Return the [X, Y] coordinate for the center point of the cell that contains the specified text.  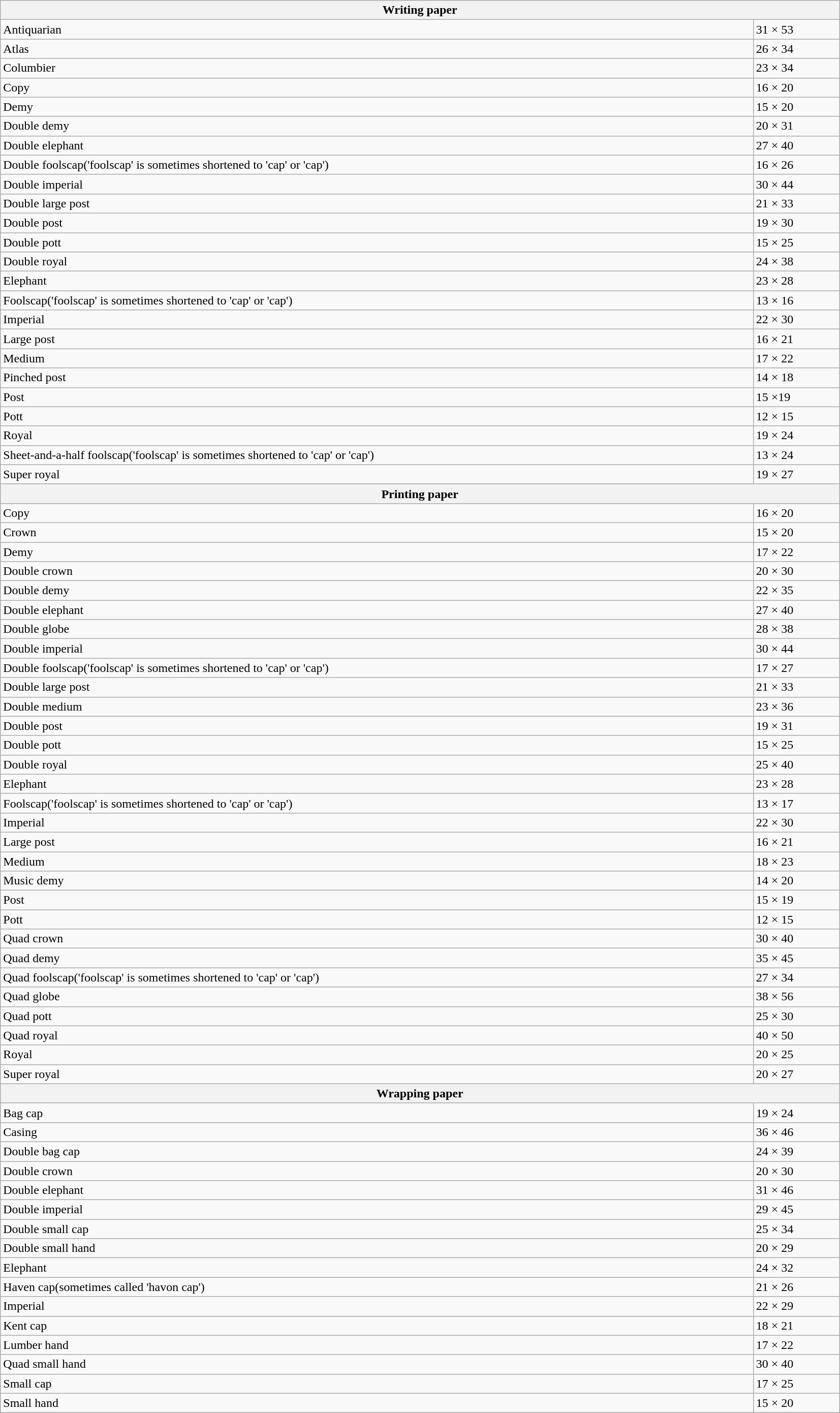
13 × 16 [796, 300]
27 × 34 [796, 977]
38 × 56 [796, 997]
Lumber hand [377, 1345]
Quad royal [377, 1035]
16 × 26 [796, 165]
15 × 19 [796, 900]
23 × 34 [796, 68]
26 × 34 [796, 49]
28 × 38 [796, 629]
25 × 30 [796, 1016]
Double medium [377, 706]
Small hand [377, 1403]
29 × 45 [796, 1210]
Pinched post [377, 378]
Wrapping paper [420, 1093]
13 × 17 [796, 803]
17 × 25 [796, 1384]
25 × 34 [796, 1229]
Quad small hand [377, 1364]
24 × 39 [796, 1151]
Music demy [377, 881]
22 × 35 [796, 591]
20 × 29 [796, 1248]
20 × 27 [796, 1074]
31 × 46 [796, 1190]
19 × 30 [796, 223]
Columbier [377, 68]
Quad globe [377, 997]
Bag cap [377, 1113]
Double bag cap [377, 1151]
Casing [377, 1132]
Small cap [377, 1384]
20 × 25 [796, 1055]
35 × 45 [796, 958]
13 × 24 [796, 455]
Haven cap(sometimes called 'havon cap') [377, 1287]
18 × 21 [796, 1326]
19 × 31 [796, 726]
Printing paper [420, 494]
Double small cap [377, 1229]
Antiquarian [377, 29]
24 × 38 [796, 262]
23 × 36 [796, 706]
14 × 18 [796, 378]
Writing paper [420, 10]
Double small hand [377, 1248]
Quad crown [377, 939]
40 × 50 [796, 1035]
14 × 20 [796, 881]
17 × 27 [796, 668]
Quad demy [377, 958]
24 × 32 [796, 1268]
Double globe [377, 629]
20 × 31 [796, 126]
Quad pott [377, 1016]
Sheet‑and‑a‑half foolscap('foolscap' is sometimes shortened to 'cap' or 'cap') [377, 455]
22 × 29 [796, 1306]
36 × 46 [796, 1132]
21 × 26 [796, 1287]
18 × 23 [796, 862]
31 × 53 [796, 29]
15 ×19 [796, 397]
19 × 27 [796, 474]
25 × 40 [796, 764]
Atlas [377, 49]
Quad foolscap('foolscap' is sometimes shortened to 'cap' or 'cap') [377, 977]
Kent cap [377, 1326]
Crown [377, 532]
